Detect which cell encompasses the target text, then output its (x, y) center coordinate. 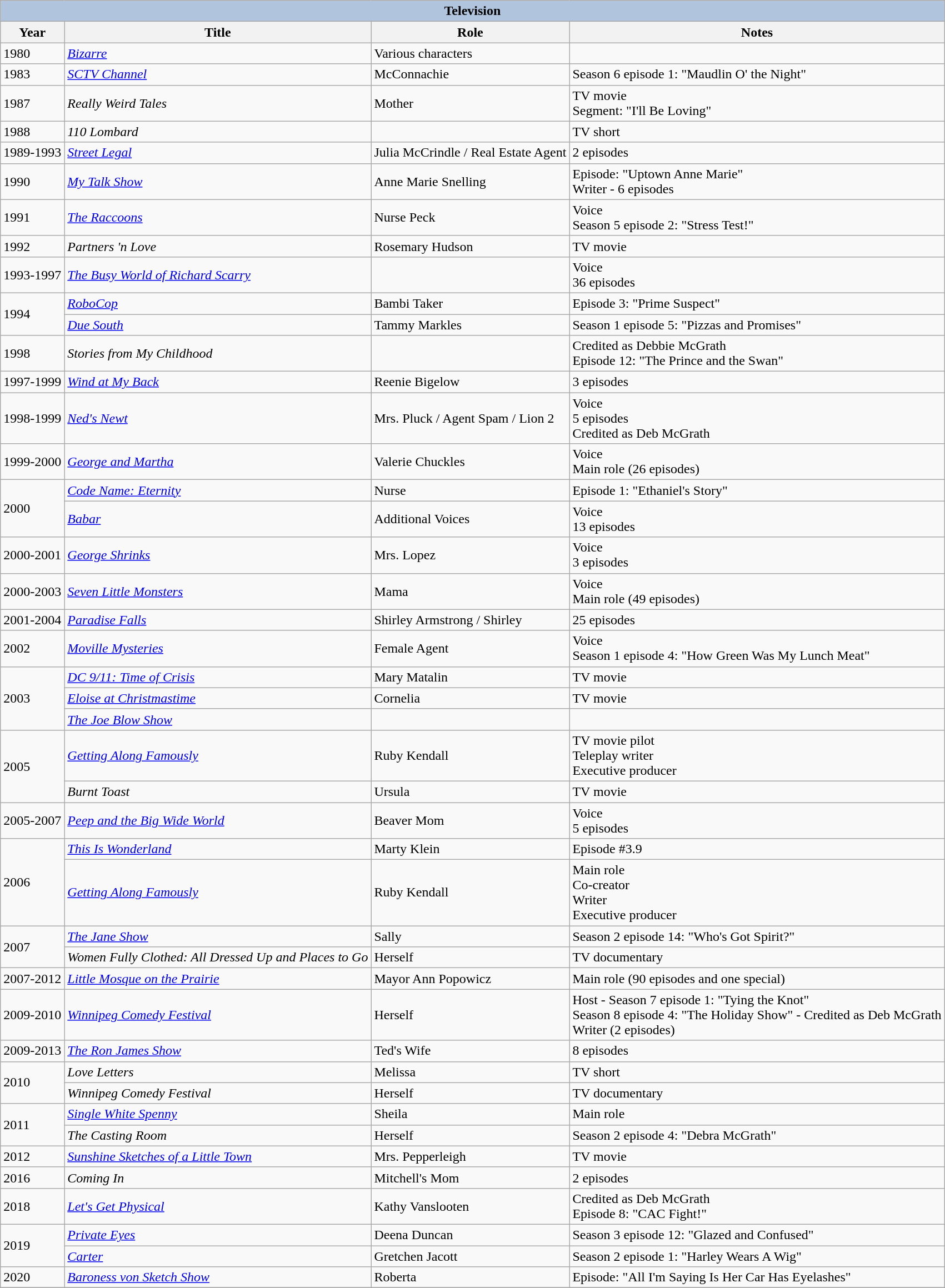
1989-1993 (32, 153)
2018 (32, 1206)
Episode: "All I'm Saying Is Her Car Has Eyelashes" (757, 1277)
2020 (32, 1277)
Nurse (470, 490)
Melissa (470, 1072)
Roberta (470, 1277)
Ned's Newt (218, 418)
Voice5 episodes (757, 820)
Voice 13 episodes (757, 519)
The Jane Show (218, 936)
Bambi Taker (470, 303)
Peep and the Big Wide World (218, 820)
Burnt Toast (218, 791)
Ursula (470, 791)
Baroness von Sketch Show (218, 1277)
Title (218, 32)
Voice 36 episodes (757, 274)
Mrs. Pluck / Agent Spam / Lion 2 (470, 418)
Shirley Armstrong / Shirley (470, 620)
Due South (218, 325)
Carter (218, 1256)
2010 (32, 1082)
This Is Wonderland (218, 849)
Sunshine Sketches of a Little Town (218, 1156)
2009-2010 (32, 1015)
1983 (32, 74)
Cornelia (470, 698)
Stories from My Childhood (218, 353)
Coming In (218, 1177)
Single White Spenny (218, 1114)
Season 6 episode 1: "Maudlin O' the Night" (757, 74)
1999-2000 (32, 462)
Season 1 episode 5: "Pizzas and Promises" (757, 325)
Eloise at Christmastime (218, 698)
Partners 'n Love (218, 246)
Episode 1: "Ethaniel's Story" (757, 490)
1994 (32, 314)
2007-2012 (32, 979)
Role (470, 32)
Babar (218, 519)
2019 (32, 1245)
1987 (32, 103)
Various characters (470, 53)
1992 (32, 246)
The Busy World of Richard Scarry (218, 274)
Main role (90 episodes and one special) (757, 979)
25 episodes (757, 620)
Mayor Ann Popowicz (470, 979)
2000-2003 (32, 591)
Seven Little Monsters (218, 591)
2000-2001 (32, 555)
Anne Marie Snelling (470, 181)
Episode #3.9 (757, 849)
George and Martha (218, 462)
Love Letters (218, 1072)
Additional Voices (470, 519)
2005-2007 (32, 820)
2005 (32, 766)
Little Mosque on the Prairie (218, 979)
Julia McCrindle / Real Estate Agent (470, 153)
Season 2 episode 1: "Harley Wears A Wig" (757, 1256)
Voice 5 episodes Credited as Deb McGrath (757, 418)
Private Eyes (218, 1235)
Voice Main role (49 episodes) (757, 591)
Mama (470, 591)
TV movie pilot Teleplay writer Executive producer (757, 755)
Sally (470, 936)
Credited as Deb McGrath Episode 8: "CAC Fight!" (757, 1206)
2011 (32, 1125)
Let's Get Physical (218, 1206)
2001-2004 (32, 620)
Ted's Wife (470, 1051)
Mary Matalin (470, 677)
Television (472, 11)
Beaver Mom (470, 820)
Voice Season 1 episode 4: "How Green Was My Lunch Meat" (757, 649)
Mother (470, 103)
Women Fully Clothed: All Dressed Up and Places to Go (218, 958)
Really Weird Tales (218, 103)
The Ron James Show (218, 1051)
1991 (32, 218)
Main role Co-creator Writer Executive producer (757, 893)
Host - Season 7 episode 1: "Tying the Knot" Season 8 episode 4: "The Holiday Show" - Credited as Deb McGrath Writer (2 episodes) (757, 1015)
Main role (757, 1114)
Kathy Vanslooten (470, 1206)
2009-2013 (32, 1051)
Valerie Chuckles (470, 462)
Nurse Peck (470, 218)
Notes (757, 32)
Bizarre (218, 53)
Voice Season 5 episode 2: "Stress Test!" (757, 218)
The Casting Room (218, 1135)
DC 9/11: Time of Crisis (218, 677)
Paradise Falls (218, 620)
SCTV Channel (218, 74)
Moville Mysteries (218, 649)
Credited as Debbie McGrath Episode 12: "The Prince and the Swan" (757, 353)
110 Lombard (218, 132)
The Raccoons (218, 218)
TV movie Segment: "I'll Be Loving" (757, 103)
1988 (32, 132)
Mitchell's Mom (470, 1177)
Street Legal (218, 153)
2007 (32, 947)
2016 (32, 1177)
Season 2 episode 14: "Who's Got Spirit?" (757, 936)
McConnachie (470, 74)
Gretchen Jacott (470, 1256)
George Shrinks (218, 555)
1998 (32, 353)
Episode 3: "Prime Suspect" (757, 303)
Mrs. Pepperleigh (470, 1156)
Year (32, 32)
8 episodes (757, 1051)
Female Agent (470, 649)
Code Name: Eternity (218, 490)
Episode: "Uptown Anne Marie" Writer - 6 episodes (757, 181)
2000 (32, 509)
Reenie Bigelow (470, 382)
1990 (32, 181)
RoboCop (218, 303)
Rosemary Hudson (470, 246)
Voice Main role (26 episodes) (757, 462)
Marty Klein (470, 849)
Voice 3 episodes (757, 555)
My Talk Show (218, 181)
2012 (32, 1156)
1980 (32, 53)
The Joe Blow Show (218, 719)
Mrs. Lopez (470, 555)
Wind at My Back (218, 382)
2006 (32, 882)
Season 2 episode 4: "Debra McGrath" (757, 1135)
Sheila (470, 1114)
Tammy Markles (470, 325)
2003 (32, 698)
Deena Duncan (470, 1235)
3 episodes (757, 382)
1997-1999 (32, 382)
1993-1997 (32, 274)
1998-1999 (32, 418)
Season 3 episode 12: "Glazed and Confused" (757, 1235)
2002 (32, 649)
